For the text-containing cell, return its midpoint in [X, Y] coordinate format. 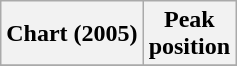
Chart (2005) [72, 34]
Peakposition [189, 34]
